Output the [X, Y] coordinate of the center of the cell containing the given text.  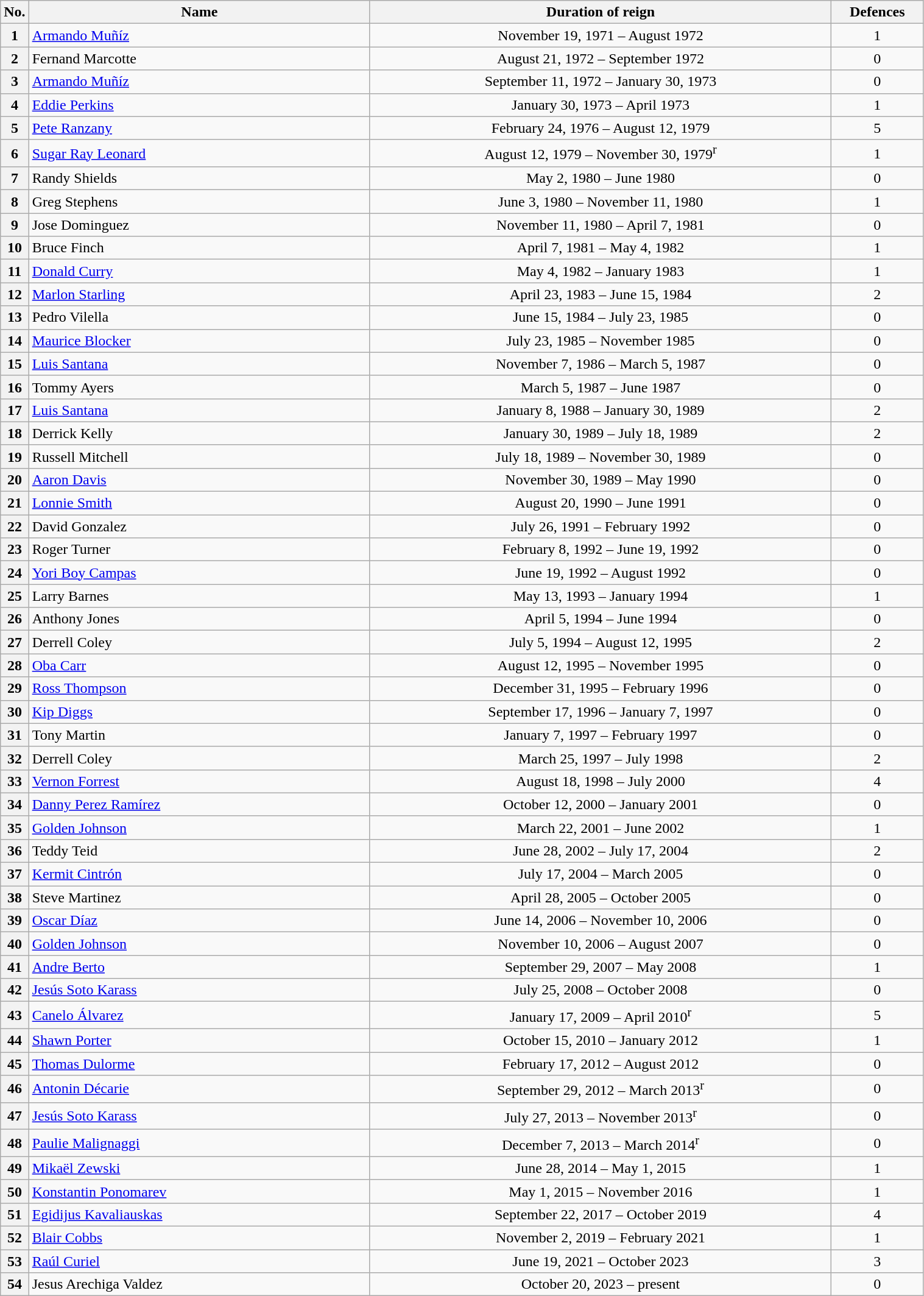
Lonnie Smith [199, 503]
Marlon Starling [199, 294]
Larry Barnes [199, 596]
18 [15, 433]
David Gonzalez [199, 526]
Mikaël Zewski [199, 1168]
January 30, 1989 – July 18, 1989 [601, 433]
Raúl Curiel [199, 1261]
53 [15, 1261]
Canelo Álvarez [199, 1015]
January 30, 1973 – April 1973 [601, 105]
41 [15, 967]
November 11, 1980 – April 7, 1981 [601, 225]
Greg Stephens [199, 202]
October 20, 2023 – present [601, 1284]
July 25, 2008 – October 2008 [601, 990]
Derrick Kelly [199, 433]
June 14, 2006 – November 10, 2006 [601, 921]
Defences [878, 12]
May 13, 1993 – January 1994 [601, 596]
Teddy Teid [199, 851]
November 19, 1971 – August 1972 [601, 35]
Antonin Décarie [199, 1089]
May 4, 1982 – January 1983 [601, 271]
Blair Cobbs [199, 1238]
February 17, 2012 – August 2012 [601, 1064]
April 23, 1983 – June 15, 1984 [601, 294]
March 22, 2001 – June 2002 [601, 827]
40 [15, 944]
32 [15, 758]
15 [15, 364]
33 [15, 781]
August 18, 1998 – July 2000 [601, 781]
23 [15, 550]
April 28, 2005 – October 2005 [601, 898]
Tommy Ayers [199, 387]
17 [15, 410]
June 19, 2021 – October 2023 [601, 1261]
July 18, 1989 – November 30, 1989 [601, 456]
Kip Diggs [199, 712]
46 [15, 1089]
26 [15, 619]
February 8, 1992 – June 19, 1992 [601, 550]
16 [15, 387]
52 [15, 1238]
Pete Ranzany [199, 128]
Sugar Ray Leonard [199, 154]
Russell Mitchell [199, 456]
34 [15, 804]
6 [15, 154]
Konstantin Ponomarev [199, 1191]
October 12, 2000 – January 2001 [601, 804]
54 [15, 1284]
Jose Dominguez [199, 225]
50 [15, 1191]
September 11, 1972 – January 30, 1973 [601, 82]
29 [15, 689]
June 19, 1992 – August 1992 [601, 573]
September 17, 1996 – January 7, 1997 [601, 712]
Ross Thompson [199, 689]
Paulie Malignaggi [199, 1143]
June 3, 1980 – November 11, 1980 [601, 202]
30 [15, 712]
August 20, 1990 – June 1991 [601, 503]
37 [15, 874]
Jesus Arechiga Valdez [199, 1284]
24 [15, 573]
December 31, 1995 – February 1996 [601, 689]
January 7, 1997 – February 1997 [601, 735]
Aaron Davis [199, 480]
Danny Perez Ramírez [199, 804]
14 [15, 341]
July 17, 2004 – March 2005 [601, 874]
13 [15, 317]
39 [15, 921]
Oba Carr [199, 665]
Eddie Perkins [199, 105]
Duration of reign [601, 12]
June 28, 2002 – July 17, 2004 [601, 851]
10 [15, 248]
48 [15, 1143]
April 7, 1981 – May 4, 1982 [601, 248]
27 [15, 642]
45 [15, 1064]
August 12, 1995 – November 1995 [601, 665]
September 29, 2012 – March 2013r [601, 1089]
June 28, 2014 – May 1, 2015 [601, 1168]
December 7, 2013 – March 2014r [601, 1143]
8 [15, 202]
November 7, 1986 – March 5, 1987 [601, 364]
November 2, 2019 – February 2021 [601, 1238]
No. [15, 12]
Roger Turner [199, 550]
September 29, 2007 – May 2008 [601, 967]
Pedro Vilella [199, 317]
22 [15, 526]
Bruce Finch [199, 248]
Andre Berto [199, 967]
February 24, 1976 – August 12, 1979 [601, 128]
September 22, 2017 – October 2019 [601, 1214]
July 5, 1994 – August 12, 1995 [601, 642]
October 15, 2010 – January 2012 [601, 1040]
Thomas Dulorme [199, 1064]
43 [15, 1015]
21 [15, 503]
August 21, 1972 – September 1972 [601, 58]
Fernand Marcotte [199, 58]
12 [15, 294]
Randy Shields [199, 179]
January 8, 1988 – January 30, 1989 [601, 410]
July 27, 2013 – November 2013r [601, 1116]
August 12, 1979 – November 30, 1979r [601, 154]
November 10, 2006 – August 2007 [601, 944]
36 [15, 851]
19 [15, 456]
Steve Martinez [199, 898]
25 [15, 596]
28 [15, 665]
31 [15, 735]
July 26, 1991 – February 1992 [601, 526]
Anthony Jones [199, 619]
June 15, 1984 – July 23, 1985 [601, 317]
January 17, 2009 – April 2010r [601, 1015]
May 1, 2015 – November 2016 [601, 1191]
Egidijus Kavaliauskas [199, 1214]
7 [15, 179]
Oscar Díaz [199, 921]
April 5, 1994 – June 1994 [601, 619]
42 [15, 990]
11 [15, 271]
November 30, 1989 – May 1990 [601, 480]
Shawn Porter [199, 1040]
Name [199, 12]
49 [15, 1168]
47 [15, 1116]
9 [15, 225]
35 [15, 827]
Kermit Cintrón [199, 874]
May 2, 1980 – June 1980 [601, 179]
March 25, 1997 – July 1998 [601, 758]
38 [15, 898]
20 [15, 480]
Vernon Forrest [199, 781]
51 [15, 1214]
Donald Curry [199, 271]
44 [15, 1040]
Yori Boy Campas [199, 573]
March 5, 1987 – June 1987 [601, 387]
July 23, 1985 – November 1985 [601, 341]
Maurice Blocker [199, 341]
Tony Martin [199, 735]
